Find where the given text appears and provide that cell's center as (x, y) coordinate. 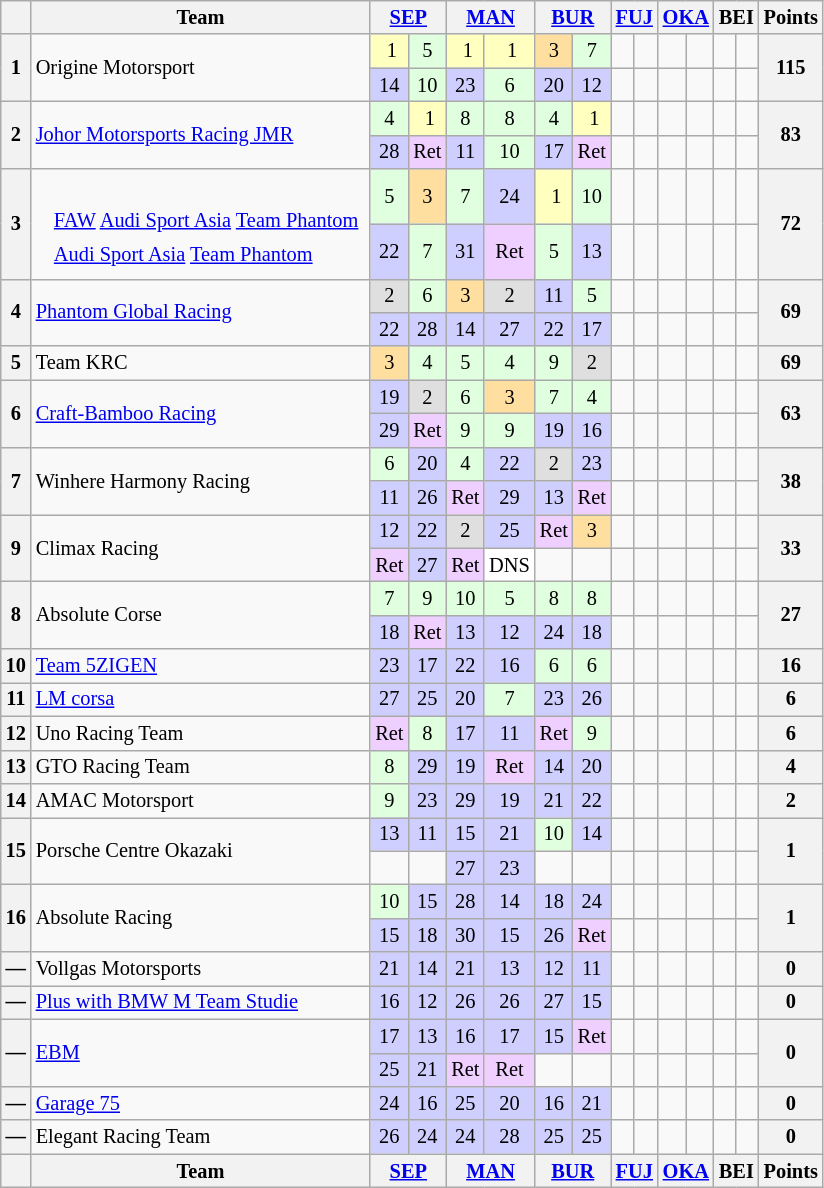
Origine Motorsport (201, 68)
GTO Racing Team (201, 767)
AMAC Motorsport (201, 800)
Porsche Centre Okazaki (201, 850)
33 (791, 548)
83 (791, 134)
115 (791, 68)
Uno Racing Team (201, 733)
Johor Motorsports Racing JMR (201, 134)
LM corsa (201, 699)
Winhere Harmony Racing (201, 480)
Absolute Corse (201, 616)
Garage 75 (201, 1103)
EBM (201, 1052)
Absolute Racing (201, 918)
Vollgas Motorsports (201, 969)
Audi Sport Asia Team Phantom (206, 255)
31 (465, 252)
63 (791, 414)
FAW Audi Sport Asia Team Phantom (206, 219)
Craft-Bamboo Racing (201, 414)
72 (791, 224)
FAW Audi Sport Asia Team Phantom Audi Sport Asia Team Phantom (201, 224)
Team KRC (201, 363)
DNS (509, 565)
Plus with BMW M Team Studie (201, 1002)
Climax Racing (201, 548)
Team 5ZIGEN (201, 666)
Elegant Racing Team (201, 1137)
38 (791, 480)
Phantom Global Racing (201, 312)
30 (465, 935)
